Locate the cell with the specified text and output its [X, Y] center coordinate. 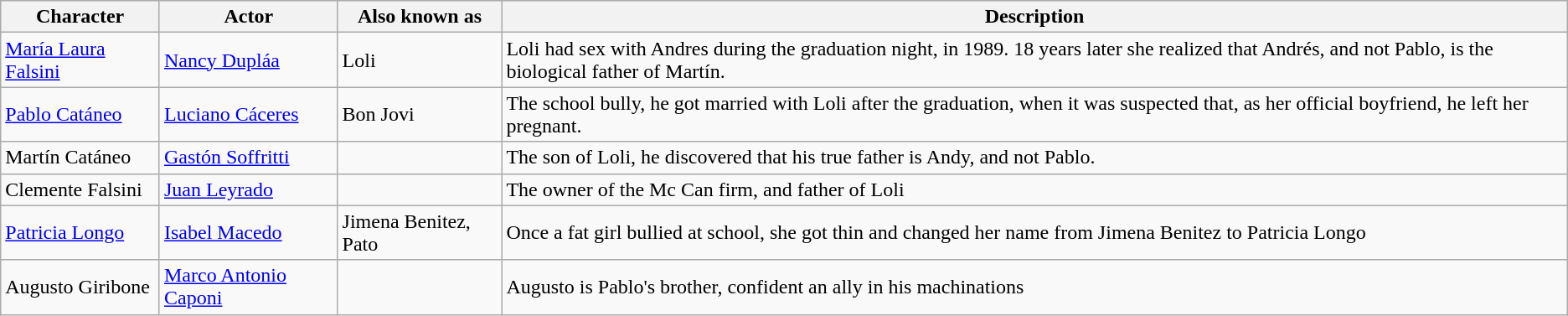
The owner of the Mc Can firm, and father of Loli [1034, 189]
Bon Jovi [420, 114]
María Laura Falsini [80, 60]
Clemente Falsini [80, 189]
Loli [420, 60]
Also known as [420, 17]
Juan Leyrado [248, 189]
The son of Loli, he discovered that his true father is Andy, and not Pablo. [1034, 158]
Augusto is Pablo's brother, confident an ally in his machinations [1034, 287]
Isabel Macedo [248, 233]
Actor [248, 17]
Augusto Giribone [80, 287]
Character [80, 17]
Description [1034, 17]
Gastón Soffritti [248, 158]
The school bully, he got married with Loli after the graduation, when it was suspected that, as her official boyfriend, he left her pregnant. [1034, 114]
Patricia Longo [80, 233]
Luciano Cáceres [248, 114]
Nancy Dupláa [248, 60]
Jimena Benitez, Pato [420, 233]
Marco Antonio Caponi [248, 287]
Pablo Catáneo [80, 114]
Once a fat girl bullied at school, she got thin and changed her name from Jimena Benitez to Patricia Longo [1034, 233]
Martín Catáneo [80, 158]
